Extract the [x, y] coordinate from the center of the cell holding the provided text.  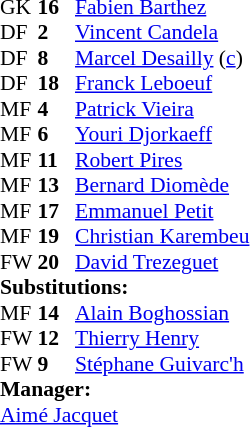
20 [57, 262]
Franck Leboeuf [162, 83]
12 [57, 339]
4 [57, 109]
Emmanuel Petit [162, 211]
Substitutions: [124, 287]
Patrick Vieira [162, 109]
Alain Boghossian [162, 313]
David Trezeguet [162, 262]
13 [57, 185]
8 [57, 58]
Bernard Diomède [162, 185]
6 [57, 135]
Christian Karembeu [162, 237]
14 [57, 313]
Marcel Desailly (c) [162, 58]
19 [57, 237]
17 [57, 211]
18 [57, 83]
Manager: [124, 389]
Thierry Henry [162, 339]
Vincent Candela [162, 33]
2 [57, 33]
11 [57, 160]
Robert Pires [162, 160]
Youri Djorkaeff [162, 135]
Stéphane Guivarc'h [162, 364]
9 [57, 364]
